Pinpoint the cell where the given text exists, returning its [x, y] midpoint coordinate. 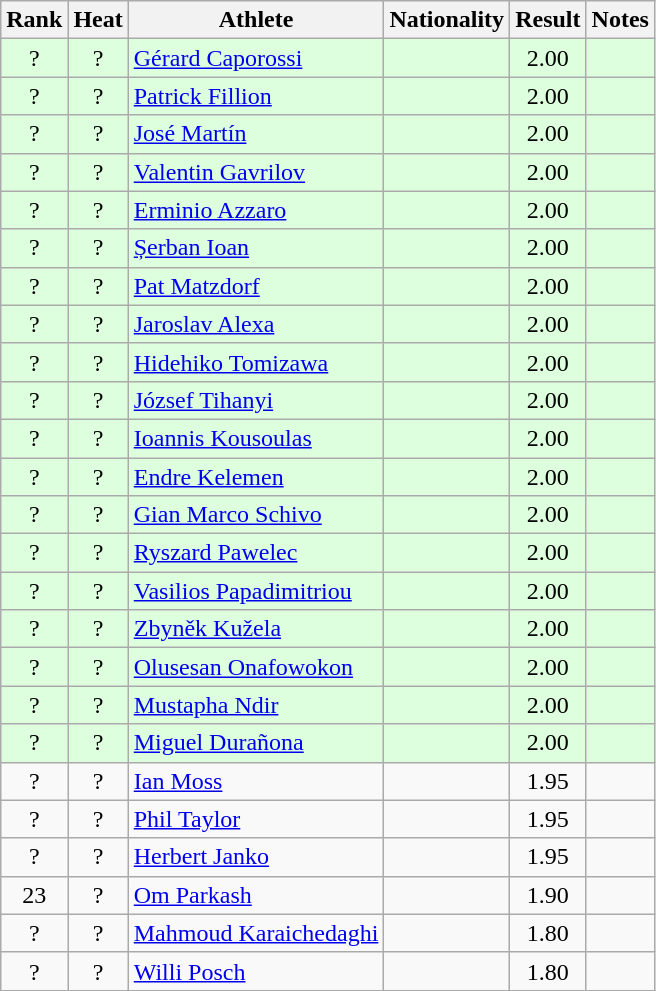
Phil Taylor [256, 819]
Om Parkash [256, 895]
Hidehiko Tomizawa [256, 362]
Nationality [447, 20]
Pat Matzdorf [256, 286]
Gérard Caporossi [256, 58]
1.90 [548, 895]
Patrick Fillion [256, 96]
Vasilios Papadimitriou [256, 591]
Gian Marco Schivo [256, 515]
Ian Moss [256, 781]
Endre Kelemen [256, 477]
Zbyněk Kužela [256, 629]
Notes [620, 20]
Willi Posch [256, 971]
Miguel Durañona [256, 743]
José Martín [256, 134]
Ioannis Kousoulas [256, 438]
Mustapha Ndir [256, 705]
Valentin Gavrilov [256, 172]
Rank [34, 20]
Mahmoud Karaichedaghi [256, 933]
Erminio Azzaro [256, 210]
Olusesan Onafowokon [256, 667]
23 [34, 895]
Herbert Janko [256, 857]
Heat [98, 20]
Jaroslav Alexa [256, 324]
Ryszard Pawelec [256, 553]
Athlete [256, 20]
Șerban Ioan [256, 248]
Result [548, 20]
József Tihanyi [256, 400]
